Capture the cell that displays the provided text and extract its (X, Y) central coordinate. 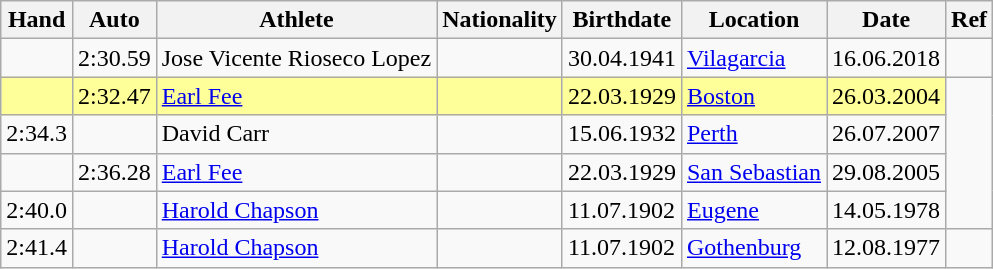
San Sebastian (754, 172)
12.08.1977 (886, 248)
30.04.1941 (622, 58)
26.03.2004 (886, 96)
2:40.0 (37, 210)
Auto (114, 20)
Perth (754, 134)
Boston (754, 96)
Nationality (500, 20)
2:41.4 (37, 248)
Eugene (754, 210)
Date (886, 20)
2:32.47 (114, 96)
2:34.3 (37, 134)
26.07.2007 (886, 134)
Athlete (296, 20)
Ref (970, 20)
Gothenburg (754, 248)
Vilagarcia (754, 58)
15.06.1932 (622, 134)
Jose Vicente Rioseco Lopez (296, 58)
16.06.2018 (886, 58)
Hand (37, 20)
Location (754, 20)
Birthdate (622, 20)
14.05.1978 (886, 210)
29.08.2005 (886, 172)
2:30.59 (114, 58)
David Carr (296, 134)
2:36.28 (114, 172)
